Detect which cell encompasses the target text, then output its (x, y) center coordinate. 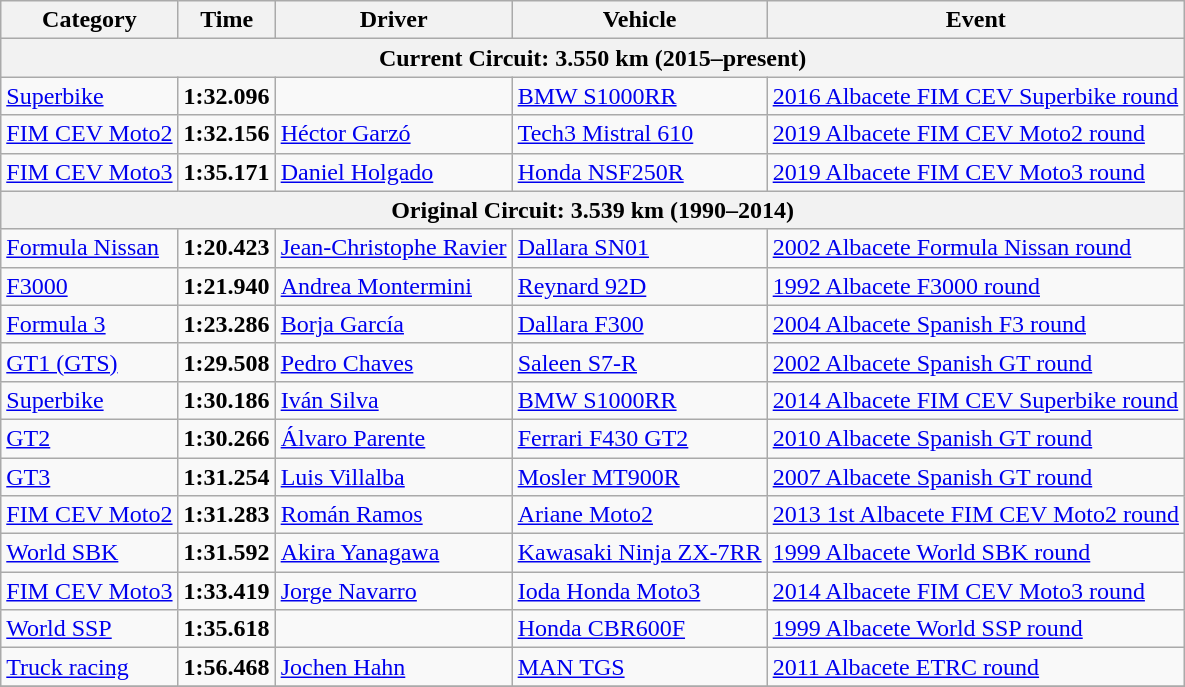
2019 Albacete FIM CEV Moto3 round (976, 172)
2010 Albacete Spanish GT round (976, 438)
2002 Albacete Formula Nissan round (976, 248)
1:29.508 (226, 362)
1992 Albacete F3000 round (976, 286)
Jochen Hahn (394, 667)
Daniel Holgado (394, 172)
Formula Nissan (90, 248)
1:35.171 (226, 172)
1:20.423 (226, 248)
F3000 (90, 286)
GT2 (90, 438)
Ioda Honda Moto3 (640, 591)
1:35.618 (226, 629)
1:33.419 (226, 591)
1999 Albacete World SSP round (976, 629)
2019 Albacete FIM CEV Moto2 round (976, 134)
GT1 (GTS) (90, 362)
Driver (394, 20)
Ferrari F430 GT2 (640, 438)
1:31.592 (226, 553)
1:56.468 (226, 667)
MAN TGS (640, 667)
1:30.186 (226, 400)
Dallara F300 (640, 324)
Román Ramos (394, 515)
Dallara SN01 (640, 248)
Andrea Montermini (394, 286)
Borja García (394, 324)
Kawasaki Ninja ZX-7RR (640, 553)
Time (226, 20)
Reynard 92D (640, 286)
Event (976, 20)
1:21.940 (226, 286)
Mosler MT900R (640, 477)
World SBK (90, 553)
2002 Albacete Spanish GT round (976, 362)
Original Circuit: 3.539 km (1990–2014) (593, 210)
1:31.254 (226, 477)
World SSP (90, 629)
Héctor Garzó (394, 134)
Honda NSF250R (640, 172)
Current Circuit: 3.550 km (2015–present) (593, 58)
1:32.156 (226, 134)
Formula 3 (90, 324)
1:30.266 (226, 438)
2004 Albacete Spanish F3 round (976, 324)
1999 Albacete World SBK round (976, 553)
2013 1st Albacete FIM CEV Moto2 round (976, 515)
Category (90, 20)
1:31.283 (226, 515)
Iván Silva (394, 400)
Akira Yanagawa (394, 553)
GT3 (90, 477)
Honda CBR600F (640, 629)
Luis Villalba (394, 477)
1:23.286 (226, 324)
Truck racing (90, 667)
Jean-Christophe Ravier (394, 248)
2011 Albacete ETRC round (976, 667)
Tech3 Mistral 610 (640, 134)
Pedro Chaves (394, 362)
2014 Albacete FIM CEV Moto3 round (976, 591)
2007 Albacete Spanish GT round (976, 477)
Ariane Moto2 (640, 515)
Álvaro Parente (394, 438)
Vehicle (640, 20)
Jorge Navarro (394, 591)
2016 Albacete FIM CEV Superbike round (976, 96)
1:32.096 (226, 96)
2014 Albacete FIM CEV Superbike round (976, 400)
Saleen S7-R (640, 362)
